Locate the cell with the specified text and output its [x, y] center coordinate. 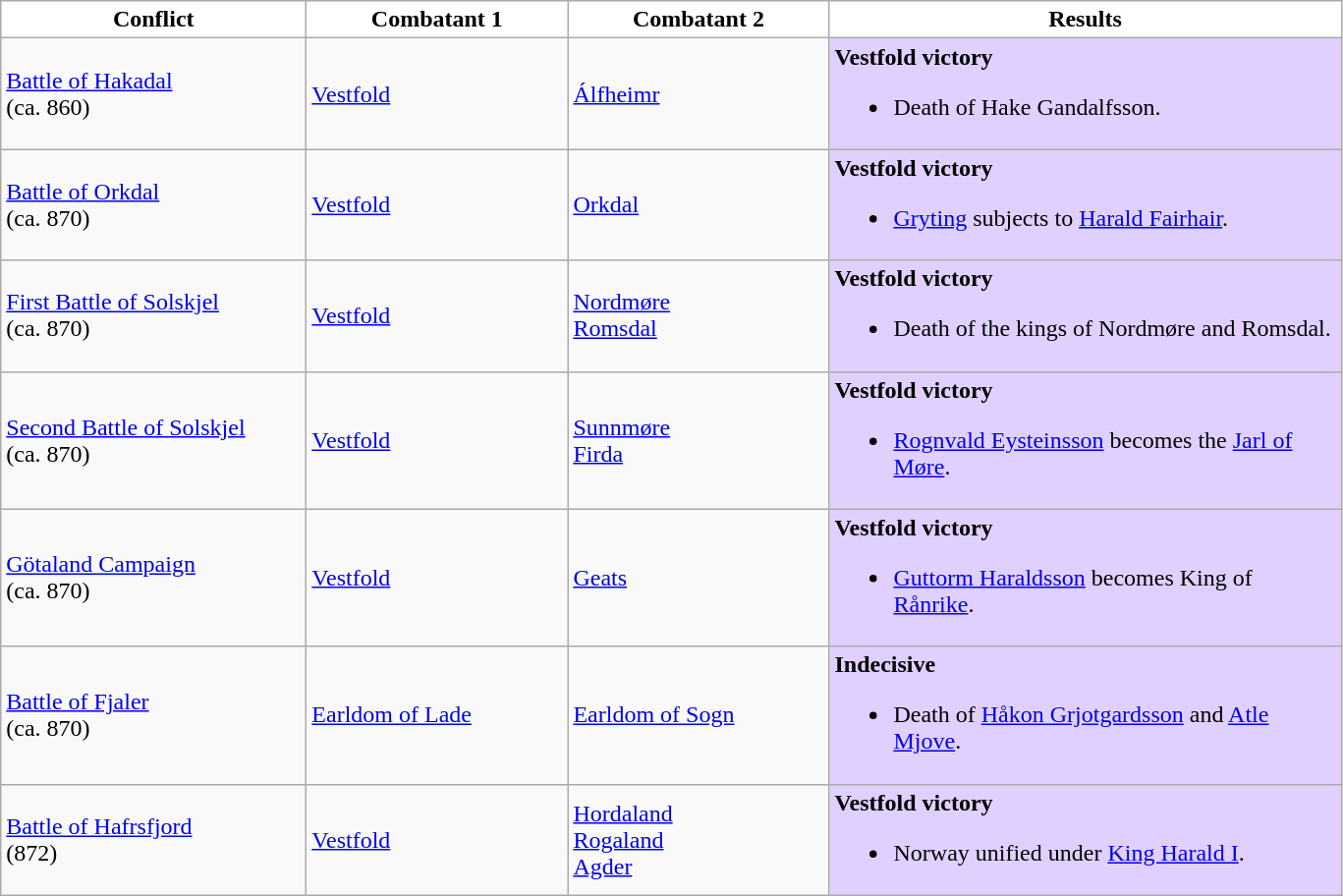
Battle of Fjaler(ca. 870) [153, 715]
Earldom of Lade [437, 715]
Conflict [153, 20]
Álfheimr [699, 94]
Vestfold victoryGuttorm Haraldsson becomes King of Rånrike. [1085, 578]
Results [1085, 20]
Vestfold victoryGryting subjects to Harald Fairhair. [1085, 204]
Vestfold victoryNorway unified under King Harald I. [1085, 839]
Götaland Campaign(ca. 870) [153, 578]
Geats [699, 578]
Vestfold victoryDeath of the kings of Nordmøre and Romsdal. [1085, 316]
Combatant 1 [437, 20]
Earldom of Sogn [699, 715]
Nordmøre Romsdal [699, 316]
SunnmøreFirda [699, 440]
HordalandRogalandAgder [699, 839]
Battle of Orkdal(ca. 870) [153, 204]
Combatant 2 [699, 20]
First Battle of Solskjel(ca. 870) [153, 316]
Vestfold victoryRognvald Eysteinsson becomes the Jarl of Møre. [1085, 440]
Vestfold victoryDeath of Hake Gandalfsson. [1085, 94]
Battle of Hafrsfjord(872) [153, 839]
IndecisiveDeath of Håkon Grjotgardsson and Atle Mjove. [1085, 715]
Second Battle of Solskjel(ca. 870) [153, 440]
Battle of Hakadal(ca. 860) [153, 94]
Orkdal [699, 204]
